Locate the cell with the specified text and output its (X, Y) center coordinate. 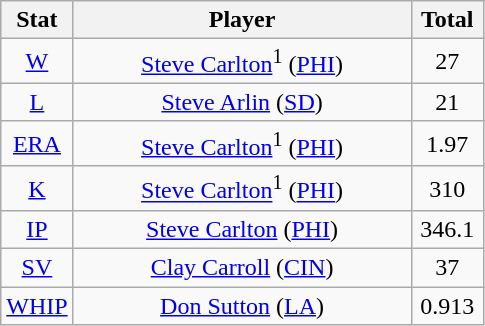
Clay Carroll (CIN) (242, 268)
Total (447, 20)
27 (447, 62)
W (37, 62)
SV (37, 268)
Steve Arlin (SD) (242, 102)
Don Sutton (LA) (242, 306)
Stat (37, 20)
0.913 (447, 306)
WHIP (37, 306)
ERA (37, 144)
21 (447, 102)
IP (37, 230)
Player (242, 20)
K (37, 188)
37 (447, 268)
1.97 (447, 144)
Steve Carlton (PHI) (242, 230)
346.1 (447, 230)
310 (447, 188)
L (37, 102)
